Identify which cell holds the provided text, then report its [X, Y] central coordinate. 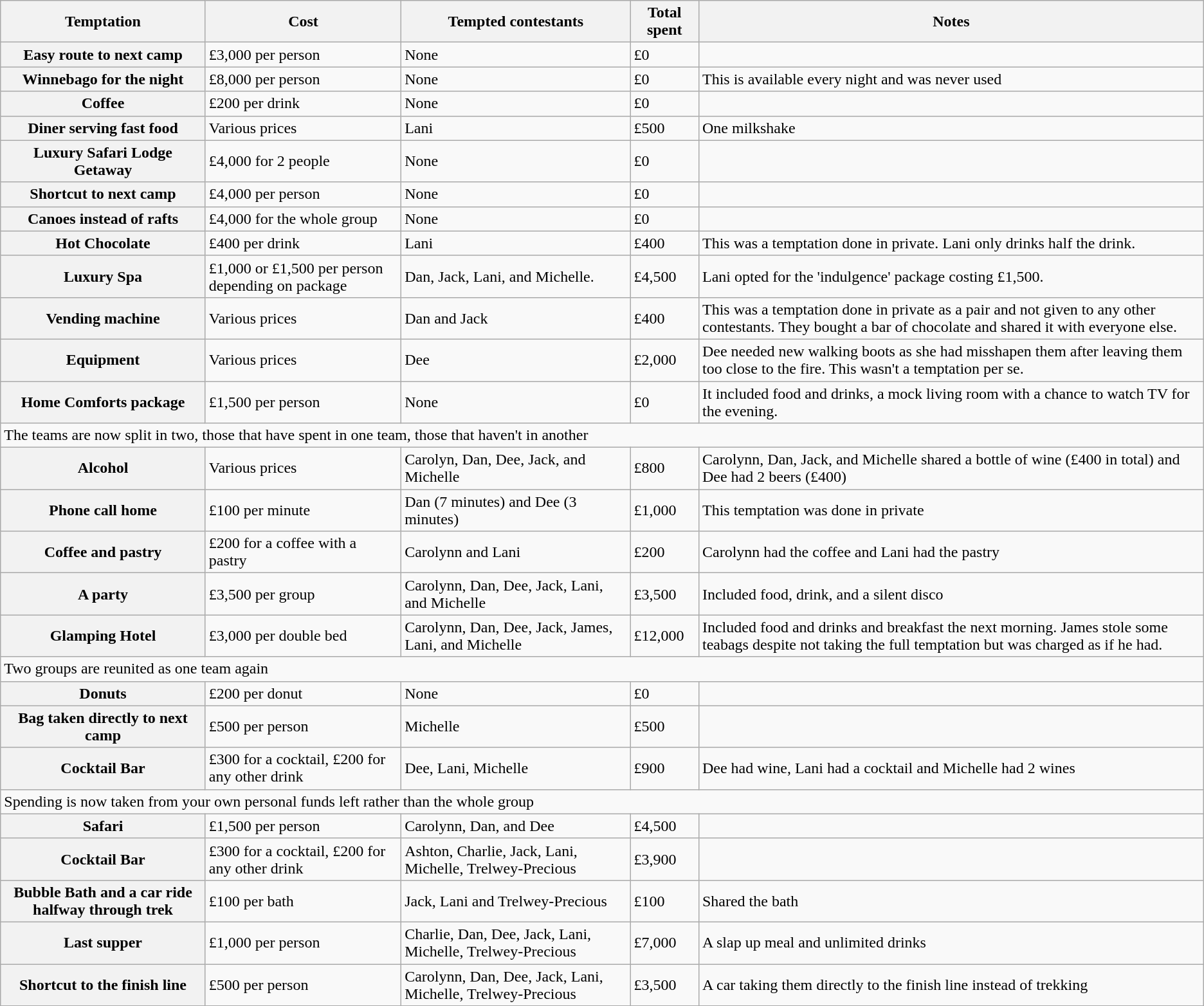
Michelle [516, 727]
Dan (7 minutes) and Dee (3 minutes) [516, 511]
£200 per donut [303, 693]
Carolyn, Dan, Dee, Jack, and Michelle [516, 468]
£7,000 [664, 943]
Bubble Bath and a car ride halfway through trek [103, 901]
£4,000 for the whole group [303, 219]
£3,500 per group [303, 594]
Carolynn, Dan, Jack, and Michelle shared a bottle of wine (£400 in total) and Dee had 2 beers (£400) [951, 468]
£1,000 [664, 511]
Total spent [664, 22]
Lani opted for the 'indulgence' package costing £1,500. [951, 277]
Jack, Lani and Trelwey-Precious [516, 901]
£1,000 per person [303, 943]
£8,000 per person [303, 79]
Cost [303, 22]
Home Comforts package [103, 401]
The teams are now split in two, those that have spent in one team, those that haven't in another [602, 435]
A party [103, 594]
Winnebago for the night [103, 79]
£800 [664, 468]
Donuts [103, 693]
Alcohol [103, 468]
Notes [951, 22]
Easy route to next camp [103, 55]
£3,900 [664, 859]
Carolynn, Dan, Dee, Jack, James, Lani, and Michelle [516, 636]
Equipment [103, 360]
£12,000 [664, 636]
£100 [664, 901]
This is available every night and was never used [951, 79]
Luxury Spa [103, 277]
£3,000 per person [303, 55]
£2,000 [664, 360]
Dee had wine, Lani had a cocktail and Michelle had 2 wines [951, 768]
Coffee [103, 104]
Ashton, Charlie, Jack, Lani, Michelle, Trelwey-Precious [516, 859]
Dee needed new walking boots as she had misshapen them after leaving them too close to the fire. This wasn't a temptation per se. [951, 360]
£3,000 per double bed [303, 636]
A car taking them directly to the finish line instead of trekking [951, 984]
£100 per minute [303, 511]
Bag taken directly to next camp [103, 727]
Temptation [103, 22]
Shortcut to next camp [103, 194]
Dee [516, 360]
Dan, Jack, Lani, and Michelle. [516, 277]
Charlie, Dan, Dee, Jack, Lani, Michelle, Trelwey-Precious [516, 943]
£200 per drink [303, 104]
Safari [103, 826]
£200 for a coffee with a pastry [303, 552]
Tempted contestants [516, 22]
£100 per bath [303, 901]
Two groups are reunited as one team again [602, 669]
£4,000 per person [303, 194]
Coffee and pastry [103, 552]
This was a temptation done in private. Lani only drinks half the drink. [951, 243]
Carolynn had the coffee and Lani had the pastry [951, 552]
£900 [664, 768]
Phone call home [103, 511]
Shortcut to the finish line [103, 984]
Spending is now taken from your own personal funds left rather than the whole group [602, 801]
Included food, drink, and a silent disco [951, 594]
£1,000 or £1,500 per person depending on package [303, 277]
Carolynn, Dan, Dee, Jack, Lani, and Michelle [516, 594]
£4,000 for 2 people [303, 161]
Dee, Lani, Michelle [516, 768]
£200 [664, 552]
£400 per drink [303, 243]
Glamping Hotel [103, 636]
Canoes instead of rafts [103, 219]
It included food and drinks, a mock living room with a chance to watch TV for the evening. [951, 401]
Hot Chocolate [103, 243]
Dan and Jack [516, 318]
Luxury Safari Lodge Getaway [103, 161]
Vending machine [103, 318]
One milkshake [951, 128]
Carolynn and Lani [516, 552]
Shared the bath [951, 901]
Carolynn, Dan, Dee, Jack, Lani, Michelle, Trelwey-Precious [516, 984]
Last supper [103, 943]
This temptation was done in private [951, 511]
A slap up meal and unlimited drinks [951, 943]
Diner serving fast food [103, 128]
Carolynn, Dan, and Dee [516, 826]
